Find where the given text appears and provide that cell's center as (x, y) coordinate. 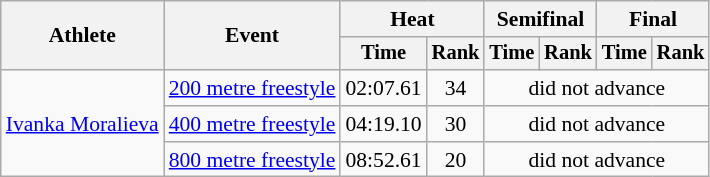
200 metre freestyle (252, 88)
Final (653, 19)
34 (456, 88)
Semifinal (540, 19)
Heat (412, 19)
400 metre freestyle (252, 124)
Athlete (82, 36)
Event (252, 36)
Ivanka Moralieva (82, 124)
30 (456, 124)
02:07.61 (383, 88)
04:19.10 (383, 124)
